Return (X, Y) of the center of cell containing provided text 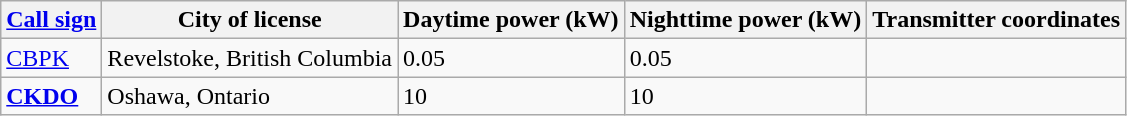
City of license (250, 20)
Oshawa, Ontario (250, 96)
CKDO (52, 96)
Nighttime power (kW) (746, 20)
Call sign (52, 20)
Daytime power (kW) (512, 20)
Transmitter coordinates (996, 20)
CBPK (52, 58)
Revelstoke, British Columbia (250, 58)
